Output the (X, Y) coordinate of the center of the cell containing the given text.  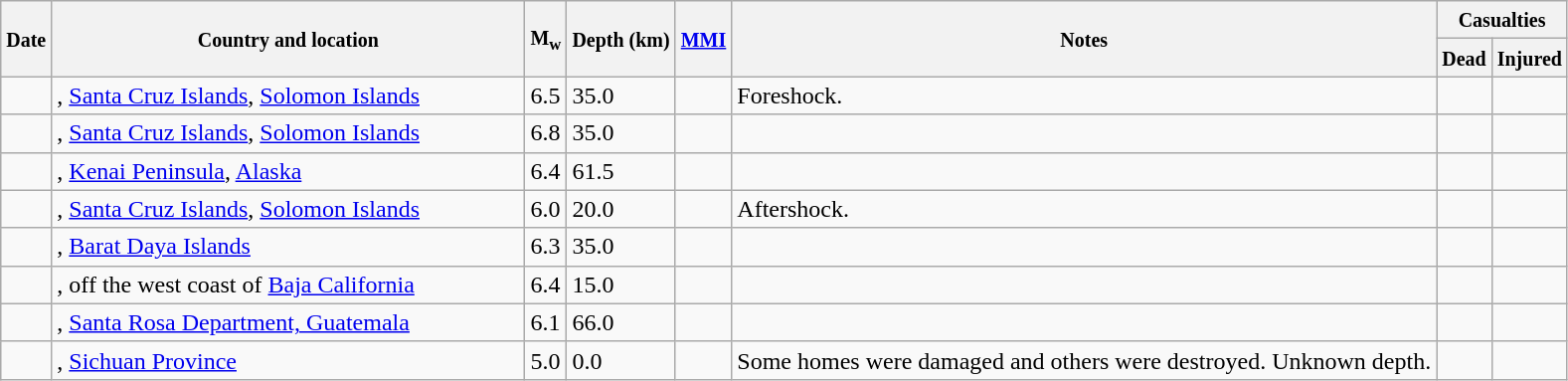
Dead (1465, 58)
MMI (704, 39)
Foreshock. (1084, 95)
Depth (km) (620, 39)
Casualties (1502, 20)
, Santa Rosa Department, Guatemala (288, 322)
6.8 (546, 133)
5.0 (546, 360)
6.1 (546, 322)
Some homes were damaged and others were destroyed. Unknown depth. (1084, 360)
6.0 (546, 209)
Injured (1529, 58)
Date (26, 39)
6.3 (546, 247)
Notes (1084, 39)
6.5 (546, 95)
, Barat Daya Islands (288, 247)
Mw (546, 39)
, Kenai Peninsula, Alaska (288, 171)
Country and location (288, 39)
Aftershock. (1084, 209)
15.0 (620, 285)
, Sichuan Province (288, 360)
66.0 (620, 322)
, off the west coast of Baja California (288, 285)
0.0 (620, 360)
61.5 (620, 171)
20.0 (620, 209)
